Capture the cell that displays the provided text and extract its (X, Y) central coordinate. 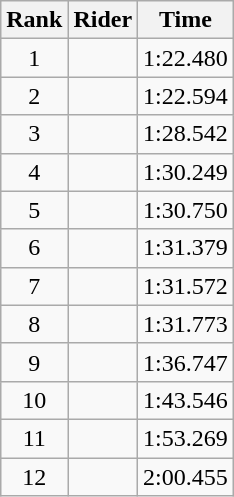
2 (34, 96)
Rank (34, 20)
1:31.379 (186, 248)
1:43.546 (186, 400)
6 (34, 248)
11 (34, 438)
8 (34, 324)
10 (34, 400)
1:22.594 (186, 96)
1:22.480 (186, 58)
1:31.572 (186, 286)
7 (34, 286)
1:36.747 (186, 362)
4 (34, 172)
3 (34, 134)
1:30.249 (186, 172)
1:28.542 (186, 134)
2:00.455 (186, 477)
1:53.269 (186, 438)
12 (34, 477)
Time (186, 20)
Rider (103, 20)
9 (34, 362)
1 (34, 58)
1:30.750 (186, 210)
1:31.773 (186, 324)
5 (34, 210)
